Determine the [x, y] coordinate at the center of the cell enclosing the given text.  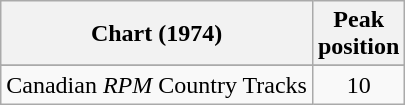
10 [358, 85]
Canadian RPM Country Tracks [157, 85]
Chart (1974) [157, 34]
Peakposition [358, 34]
